Scan for the cell matching the given text and deliver its [X, Y] coordinate at center. 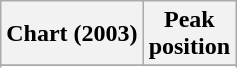
Chart (2003) [72, 34]
Peakposition [189, 34]
